Return the (X, Y) coordinate for the center point of the cell that contains the specified text.  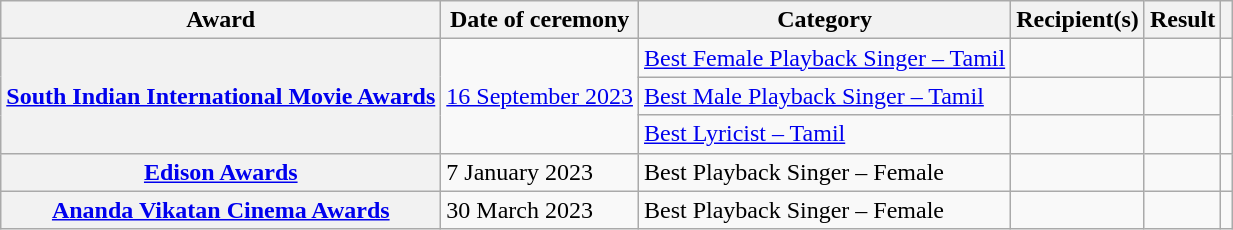
Ananda Vikatan Cinema Awards (221, 210)
Date of ceremony (540, 20)
Recipient(s) (1078, 20)
Result (1182, 20)
Best Lyricist – Tamil (824, 134)
Best Male Playback Singer – Tamil (824, 96)
30 March 2023 (540, 210)
Edison Awards (221, 172)
16 September 2023 (540, 96)
Award (221, 20)
Best Female Playback Singer – Tamil (824, 58)
7 January 2023 (540, 172)
South Indian International Movie Awards (221, 96)
Category (824, 20)
